Return the (X, Y) coordinate for the center point of the cell that contains the specified text.  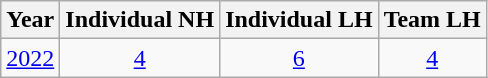
2022 (30, 58)
Team LH (432, 20)
Individual LH (299, 20)
6 (299, 58)
Individual NH (140, 20)
Year (30, 20)
